Extract the [X, Y] coordinate from the center of the cell holding the provided text.  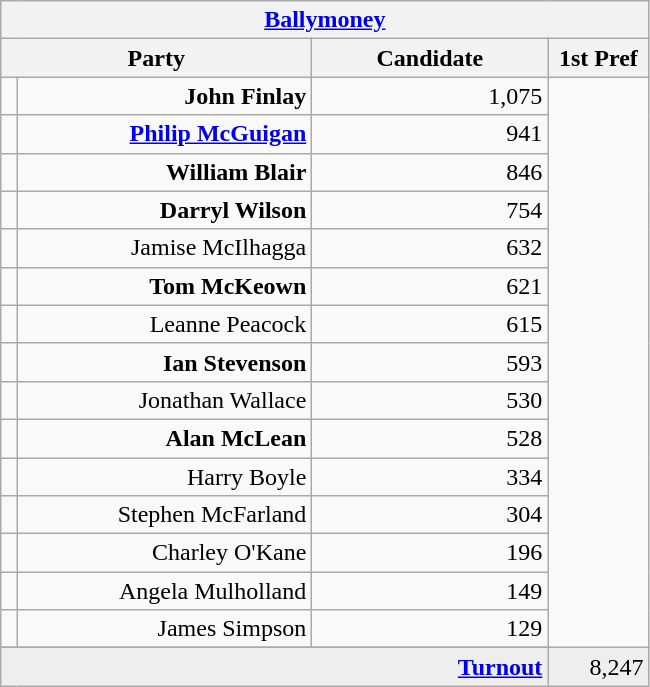
196 [430, 553]
Charley O'Kane [164, 553]
530 [430, 400]
632 [430, 248]
John Finlay [164, 96]
Ballymoney [325, 20]
Harry Boyle [164, 477]
Turnout [274, 667]
754 [430, 210]
1,075 [430, 96]
Jonathan Wallace [164, 400]
Tom McKeown [164, 286]
129 [430, 629]
304 [430, 515]
149 [430, 591]
8,247 [598, 667]
James Simpson [164, 629]
Jamise McIlhagga [164, 248]
334 [430, 477]
Stephen McFarland [164, 515]
Angela Mulholland [164, 591]
1st Pref [598, 58]
Ian Stevenson [164, 362]
Philip McGuigan [164, 134]
941 [430, 134]
621 [430, 286]
Alan McLean [164, 438]
615 [430, 324]
528 [430, 438]
Darryl Wilson [164, 210]
William Blair [164, 172]
Leanne Peacock [164, 324]
Candidate [430, 58]
Party [156, 58]
593 [430, 362]
846 [430, 172]
